Identify which cell holds the provided text, then report its (X, Y) central coordinate. 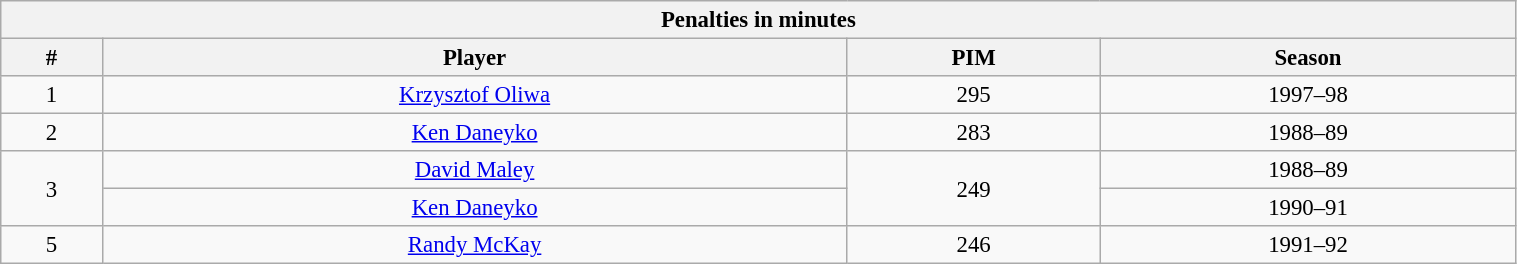
3 (52, 188)
2 (52, 133)
246 (974, 245)
283 (974, 133)
249 (974, 188)
David Maley (474, 170)
Randy McKay (474, 245)
Krzysztof Oliwa (474, 95)
1990–91 (1308, 208)
PIM (974, 58)
Player (474, 58)
1997–98 (1308, 95)
Season (1308, 58)
# (52, 58)
Penalties in minutes (758, 20)
1 (52, 95)
295 (974, 95)
5 (52, 245)
1991–92 (1308, 245)
